Return the [x, y] coordinate for the center point of the cell that contains the specified text.  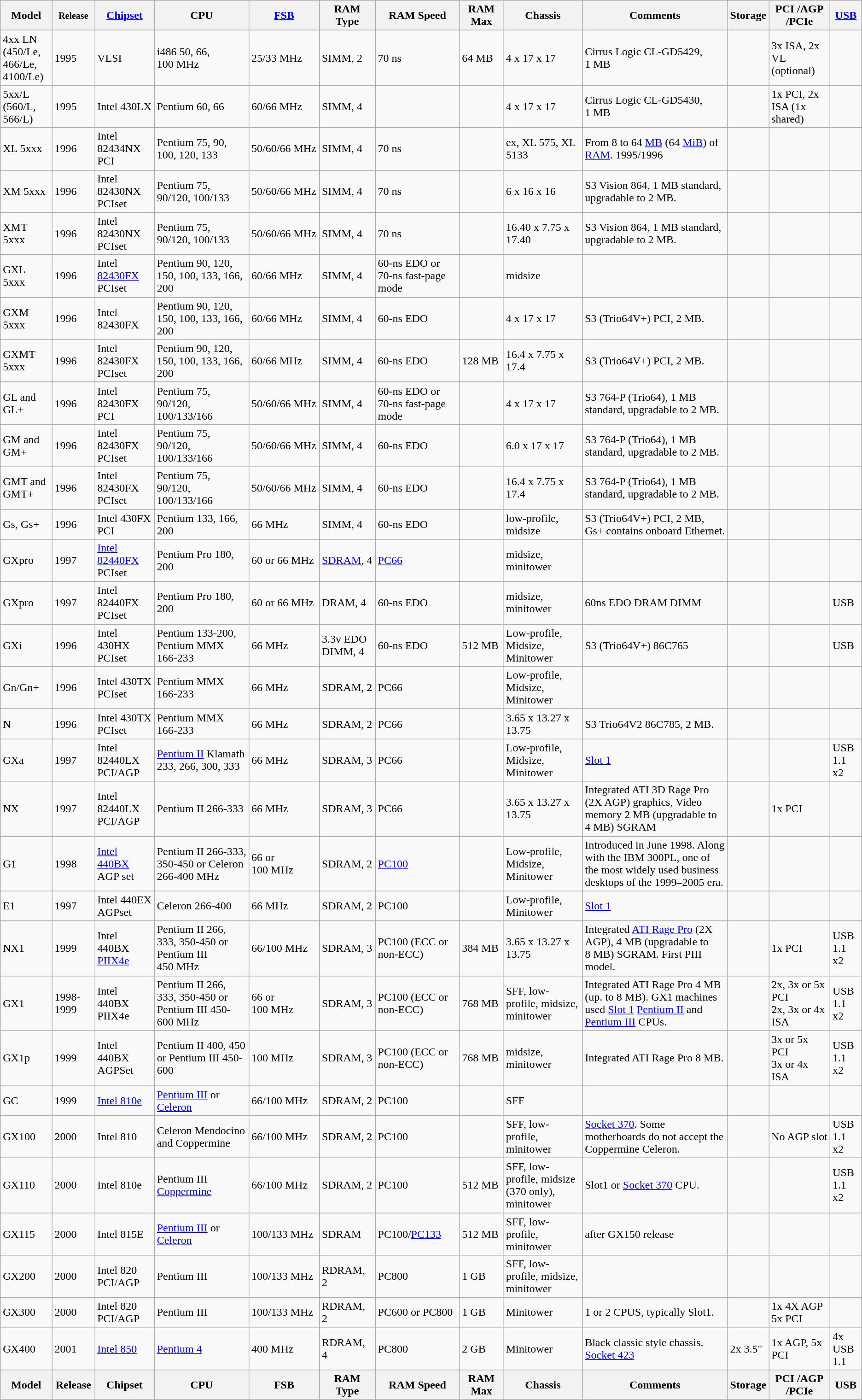
GM and GM+ [26, 445]
GX115 [26, 1234]
128 MB [482, 361]
4xx LN (450/Le, 466/Le, 4100/Le) [26, 58]
RDRAM, 4 [347, 1349]
S3 Trio64V2 86C785, 2 MB. [655, 724]
Pentium 4 [202, 1349]
low-profile, midsize [542, 524]
Intel 440BX AGP set [124, 863]
6 x 16 x 16 [542, 191]
2001 [74, 1349]
1x PCI, 2x ISA (1x shared) [799, 106]
384 MB [482, 948]
Pentium 133-200, Pentium MMX 166-233 [202, 645]
Intel 430HX PCIset [124, 645]
NX1 [26, 948]
Pentium II Klamath 233, 266, 300, 333 [202, 760]
25/33 MHz [285, 58]
GMT and GMT+ [26, 488]
i486 50, 66, 100 MHz [202, 58]
2 GB [482, 1349]
VLSI [124, 58]
Intel 82430FX [124, 318]
Pentium III Coppermine [202, 1185]
2x 3.5" [748, 1349]
GX100 [26, 1136]
Intel 440BX AGPSet [124, 1058]
E1 [26, 906]
GC [26, 1100]
DRAM, 4 [347, 603]
Pentium 75, 90, 100, 120, 133 [202, 149]
GXL 5xxx [26, 276]
XM 5xxx [26, 191]
16.40 x 7.75 x 17.40 [542, 234]
Integrated ATI Rage Pro 8 MB. [655, 1058]
GX110 [26, 1185]
N [26, 724]
100 MHz [285, 1058]
Socket 370. Some motherboards do not accept the Coppermine Celeron. [655, 1136]
Pentium II 266, 333, 350-450 or Pentium III 450-600 MHz [202, 1003]
Intel 440EX AGPset [124, 906]
GXa [26, 760]
Intel 82434NX PCI [124, 149]
Intel 810 [124, 1136]
SDRAM [347, 1234]
Black classic style chassis. Socket 423 [655, 1349]
GL and GL+ [26, 403]
Pentium II 400, 450 or Pentium III 450-600 [202, 1058]
400 MHz [285, 1349]
5xx/L (560/L, 566/L) [26, 106]
Integrated ATI Rage Pro (2X AGP), 4 MB (upgradable to 8 MB) SGRAM. First PIII model. [655, 948]
PC600 or PC800 [417, 1313]
60ns EDO DRAM DIMM [655, 603]
GX1p [26, 1058]
Pentium II 266-333 [202, 809]
64 MB [482, 58]
midsize [542, 276]
after GX150 release [655, 1234]
Integrated ATI 3D Rage Pro (2X AGP) graphics, Video memory 2 MB (upgradable to 4 MB) SGRAM [655, 809]
Introduced in June 1998. Along with the IBM 300PL, one of the most widely used business desktops of the 1999–2005 era. [655, 863]
Celeron Mendocino and Coppermine [202, 1136]
3x or 5x PCI3x or 4x ISA [799, 1058]
GXi [26, 645]
1998-1999 [74, 1003]
Integrated ATI Rage Pro 4 MB (up. to 8 MB). GX1 machines used Slot 1 Pentium II and Pentium III CPUs. [655, 1003]
G1 [26, 863]
No AGP slot [799, 1136]
SFF, low-profile, midsize (370 only), minitower [542, 1185]
Pentium II 266-333, 350-450 or Celeron 266-400 MHz [202, 863]
Gs, Gs+ [26, 524]
3.3v EDO DIMM, 4 [347, 645]
SFF [542, 1100]
Cirrus Logic CL-GD5429, 1 MB [655, 58]
GX400 [26, 1349]
Intel 82430FX PCI [124, 403]
6.0 x 17 x 17 [542, 445]
S3 (Trio64V+) PCI, 2 MB, Gs+ contains onboard Ethernet. [655, 524]
1x 4X AGP5x PCI [799, 1313]
GX300 [26, 1313]
3x ISA, 2x VL (optional) [799, 58]
Celeron 266-400 [202, 906]
GXM 5xxx [26, 318]
GXMT 5xxx [26, 361]
XMT 5xxx [26, 234]
1x AGP, 5x PCI [799, 1349]
NX [26, 809]
GX200 [26, 1277]
PC100/PC133 [417, 1234]
S3 (Trio64V+) 86C765 [655, 645]
Pentium II 266, 333, 350-450 or Pentium III 450 MHz [202, 948]
Pentium 133, 166, 200 [202, 524]
SIMM, 2 [347, 58]
GX1 [26, 1003]
4x USB 1.1 [846, 1349]
Cirrus Logic CL-GD5430, 1 MB [655, 106]
1998 [74, 863]
Intel 430LX [124, 106]
Gn/Gn+ [26, 688]
Intel 815E [124, 1234]
Intel 430FX PCI [124, 524]
Low-profile, Minitower [542, 906]
Slot1 or Socket 370 CPU. [655, 1185]
1 or 2 CPUS, typically Slot1. [655, 1313]
From 8 to 64 MB (64 MiB) of RAM. 1995/1996 [655, 149]
2x, 3x or 5x PCI2x, 3x or 4x ISA [799, 1003]
Intel 850 [124, 1349]
ex, XL 575, XL 5133 [542, 149]
SDRAM, 4 [347, 561]
XL 5xxx [26, 149]
Pentium 60, 66 [202, 106]
